Return the [X, Y] coordinate for the center point of the cell that contains the specified text.  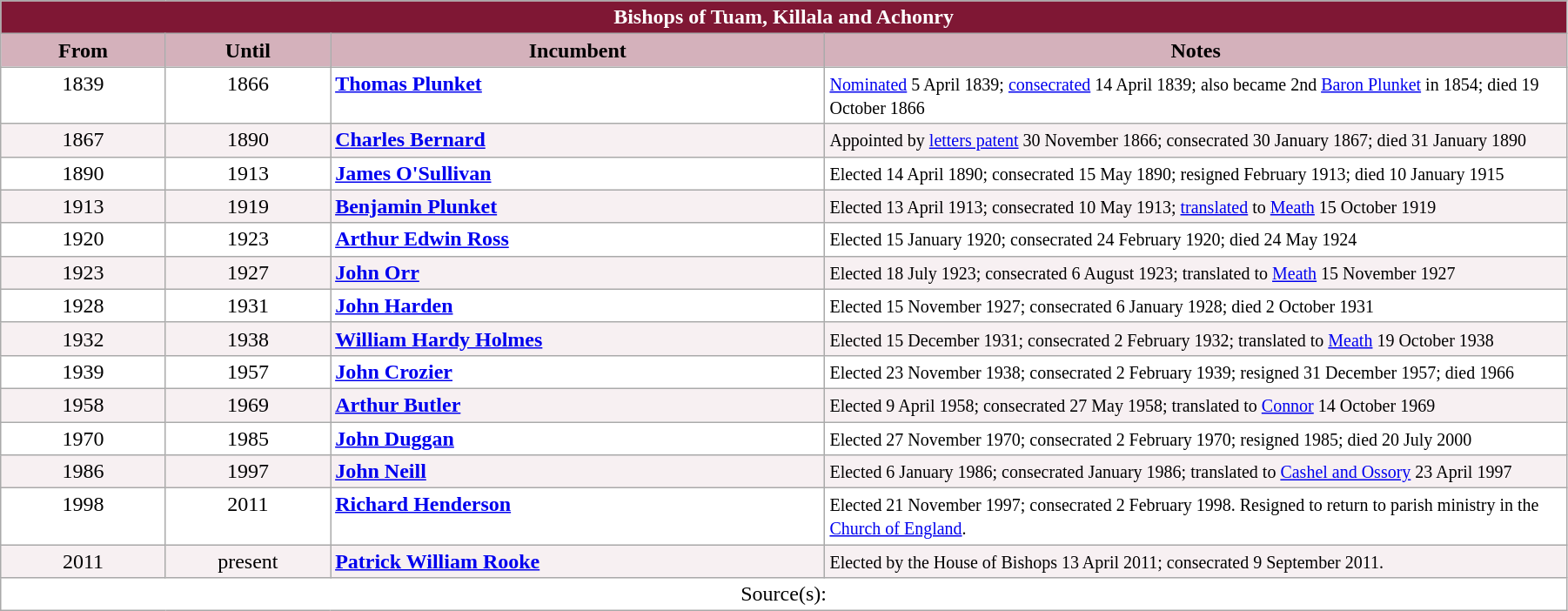
Elected 15 January 1920; consecrated 24 February 1920; died 24 May 1924 [1196, 239]
1839 [84, 96]
1932 [84, 339]
Elected 15 November 1927; consecrated 6 January 1928; died 2 October 1931 [1196, 305]
Elected 9 April 1958; consecrated 27 May 1958; translated to Connor 14 October 1969 [1196, 405]
1998 [84, 517]
1970 [84, 438]
1866 [247, 96]
Bishops of Tuam, Killala and Achonry [784, 17]
1969 [247, 405]
Charles Bernard [578, 140]
Elected 18 July 1923; consecrated 6 August 1923; translated to Meath 15 November 1927 [1196, 272]
Elected 27 November 1970; consecrated 2 February 1970; resigned 1985; died 20 July 2000 [1196, 438]
Elected 14 April 1890; consecrated 15 May 1890; resigned February 1913; died 10 January 1915 [1196, 173]
1931 [247, 305]
1997 [247, 472]
Notes [1196, 50]
1919 [247, 206]
Elected 15 December 1931; consecrated 2 February 1932; translated to Meath 19 October 1938 [1196, 339]
1985 [247, 438]
Richard Henderson [578, 517]
John Orr [578, 272]
James O'Sullivan [578, 173]
Benjamin Plunket [578, 206]
1957 [247, 372]
Patrick William Rooke [578, 561]
1920 [84, 239]
John Duggan [578, 438]
John Crozier [578, 372]
Elected 13 April 1913; consecrated 10 May 1913; translated to Meath 15 October 1919 [1196, 206]
Thomas Plunket [578, 96]
Appointed by letters patent 30 November 1866; consecrated 30 January 1867; died 31 January 1890 [1196, 140]
present [247, 561]
1927 [247, 272]
From [84, 50]
1958 [84, 405]
Until [247, 50]
Source(s): [784, 594]
William Hardy Holmes [578, 339]
Arthur Butler [578, 405]
1928 [84, 305]
1938 [247, 339]
Arthur Edwin Ross [578, 239]
Elected 6 January 1986; consecrated January 1986; translated to Cashel and Ossory 23 April 1997 [1196, 472]
John Neill [578, 472]
Elected by the House of Bishops 13 April 2011; consecrated 9 September 2011. [1196, 561]
Elected 21 November 1997; consecrated 2 February 1998. Resigned to return to parish ministry in the Church of England. [1196, 517]
1867 [84, 140]
Elected 23 November 1938; consecrated 2 February 1939; resigned 31 December 1957; died 1966 [1196, 372]
Incumbent [578, 50]
1939 [84, 372]
John Harden [578, 305]
1986 [84, 472]
Nominated 5 April 1839; consecrated 14 April 1839; also became 2nd Baron Plunket in 1854; died 19 October 1866 [1196, 96]
